Provide the [X, Y] coordinate of the cell's center where the given text is located.  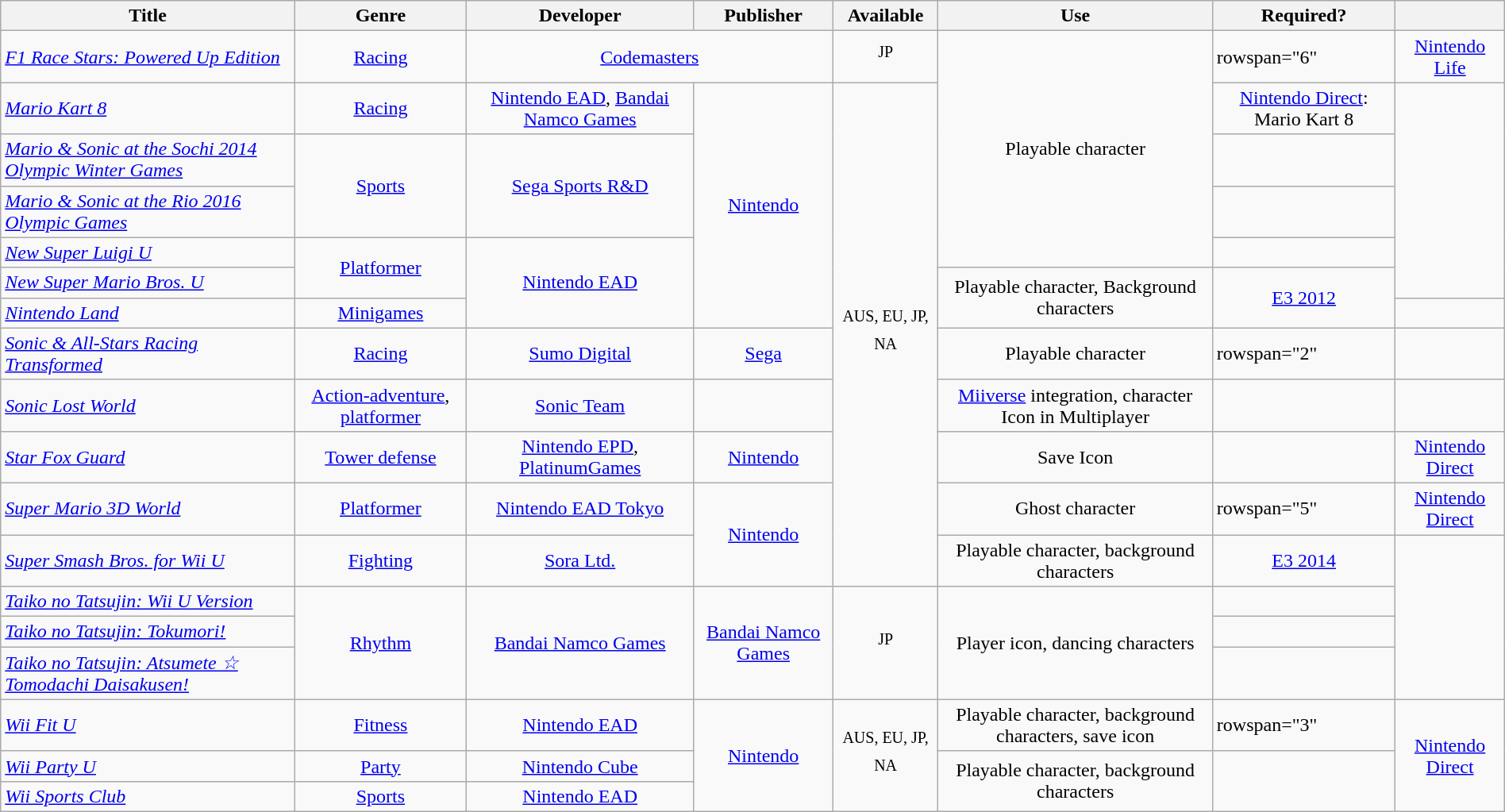
Playable character, background characters, save icon [1075, 725]
Tower defense [381, 457]
Nintendo Life [1449, 57]
Super Mario 3D World [148, 508]
Nintendo EPD, PlatinumGames [579, 457]
Codemasters [649, 57]
Nintendo EAD Tokyo [579, 508]
rowspan="3" [1303, 725]
Sonic Lost World [148, 405]
Wii Fit U [148, 725]
Player icon, dancing characters [1075, 643]
Available [886, 16]
Taiko no Tatsujin: Atsumete ☆ Tomodachi Daisakusen! [148, 673]
Nintendo EAD, Bandai Namco Games [579, 108]
Sega Sports R&D [579, 186]
Sonic & All-Stars Racing Transformed [148, 354]
E3 2012 [1303, 298]
rowspan="2" [1303, 354]
Nintendo Land [148, 313]
Mario & Sonic at the Rio 2016 Olympic Games [148, 211]
rowspan="5" [1303, 508]
Nintendo Direct: Mario Kart 8 [1303, 108]
Sora Ltd. [579, 560]
Sega [764, 354]
Minigames [381, 313]
Taiko no Tatsujin: Wii U Version [148, 602]
Mario & Sonic at the Sochi 2014 Olympic Winter Games [148, 160]
Mario Kart 8 [148, 108]
rowspan="6" [1303, 57]
Title [148, 16]
Party [381, 766]
Star Fox Guard [148, 457]
Playable character, Background characters [1075, 298]
Publisher [764, 16]
Super Smash Bros. for Wii U [148, 560]
Taiko no Tatsujin: Tokumori! [148, 632]
Action-adventure, platformer [381, 405]
Fitness [381, 725]
Use [1075, 16]
Save Icon [1075, 457]
Developer [579, 16]
Wii Sports Club [148, 796]
Ghost character [1075, 508]
F1 Race Stars: Powered Up Edition [148, 57]
Required? [1303, 16]
New Super Mario Bros. U [148, 283]
Sonic Team [579, 405]
Nintendo Cube [579, 766]
Genre [381, 16]
Miiverse integration, character Icon in Multiplayer [1075, 405]
Sumo Digital [579, 354]
Wii Party U [148, 766]
E3 2014 [1303, 560]
Fighting [381, 560]
Rhythm [381, 643]
New Super Luigi U [148, 252]
